Pinpoint the cell where the given text exists, returning its (x, y) midpoint coordinate. 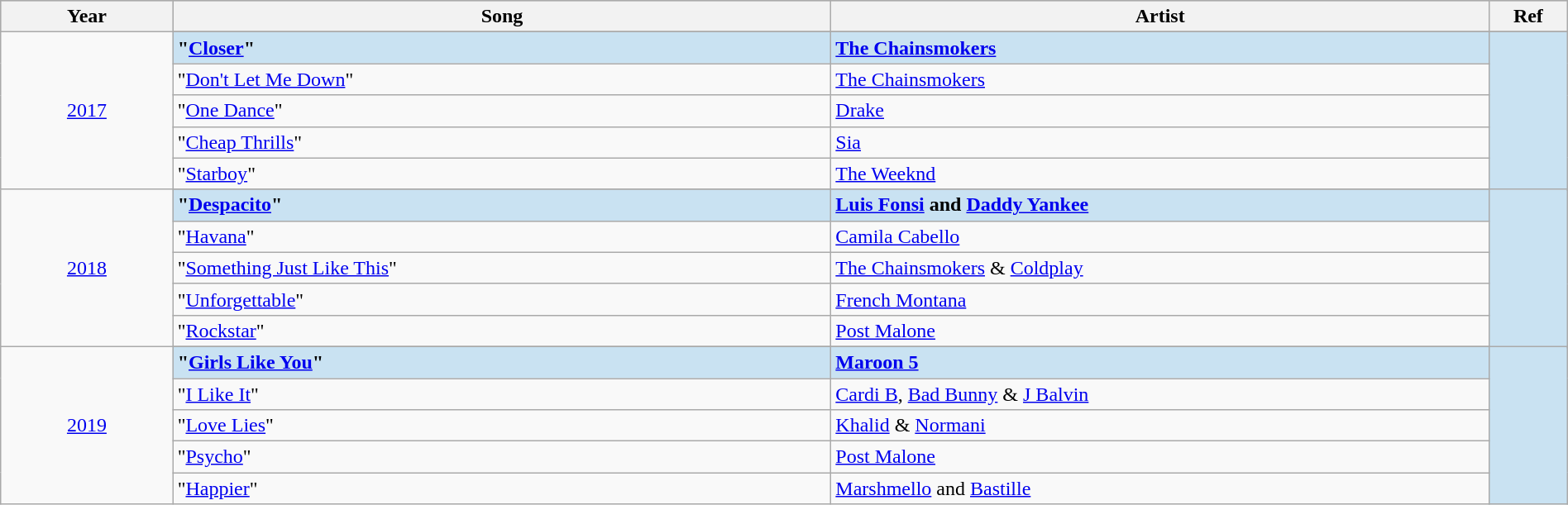
"Something Just Like This" (502, 268)
2019 (87, 425)
The Chainsmokers & Coldplay (1160, 268)
"Love Lies" (502, 426)
Ref (1528, 17)
"Cheap Thrills" (502, 142)
"Closer" (502, 48)
Camila Cabello (1160, 236)
"Girls Like You" (502, 362)
"I Like It" (502, 394)
Luis Fonsi and Daddy Yankee (1160, 205)
Year (87, 17)
"Unforgettable" (502, 299)
"Don't Let Me Down" (502, 79)
Drake (1160, 111)
Artist (1160, 17)
"Happier" (502, 488)
"Psycho" (502, 457)
Marshmello and Bastille (1160, 488)
"Rockstar" (502, 331)
"Havana" (502, 236)
Cardi B, Bad Bunny & J Balvin (1160, 394)
2018 (87, 268)
Maroon 5 (1160, 362)
The Weeknd (1160, 174)
Song (502, 17)
French Montana (1160, 299)
2017 (87, 111)
"One Dance" (502, 111)
"Starboy" (502, 174)
Khalid & Normani (1160, 426)
Sia (1160, 142)
"Despacito" (502, 205)
